Search for the cell housing the specified text and yield its [X, Y] center coordinate. 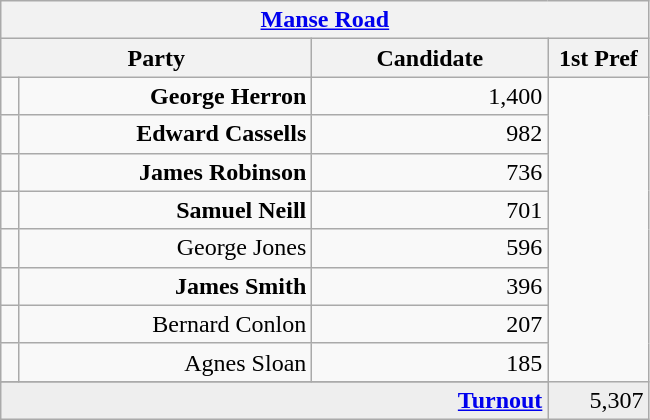
207 [430, 324]
Samuel Neill [166, 210]
736 [430, 172]
396 [430, 286]
Party [156, 58]
George Herron [166, 96]
George Jones [166, 248]
701 [430, 210]
Bernard Conlon [166, 324]
James Robinson [166, 172]
185 [430, 362]
982 [430, 134]
5,307 [598, 400]
1,400 [430, 96]
James Smith [166, 286]
1st Pref [598, 58]
Turnout [274, 400]
Manse Road [325, 20]
Agnes Sloan [166, 362]
596 [430, 248]
Candidate [430, 58]
Edward Cassells [166, 134]
